Return the (x, y) coordinate for the center point of the cell that contains the specified text.  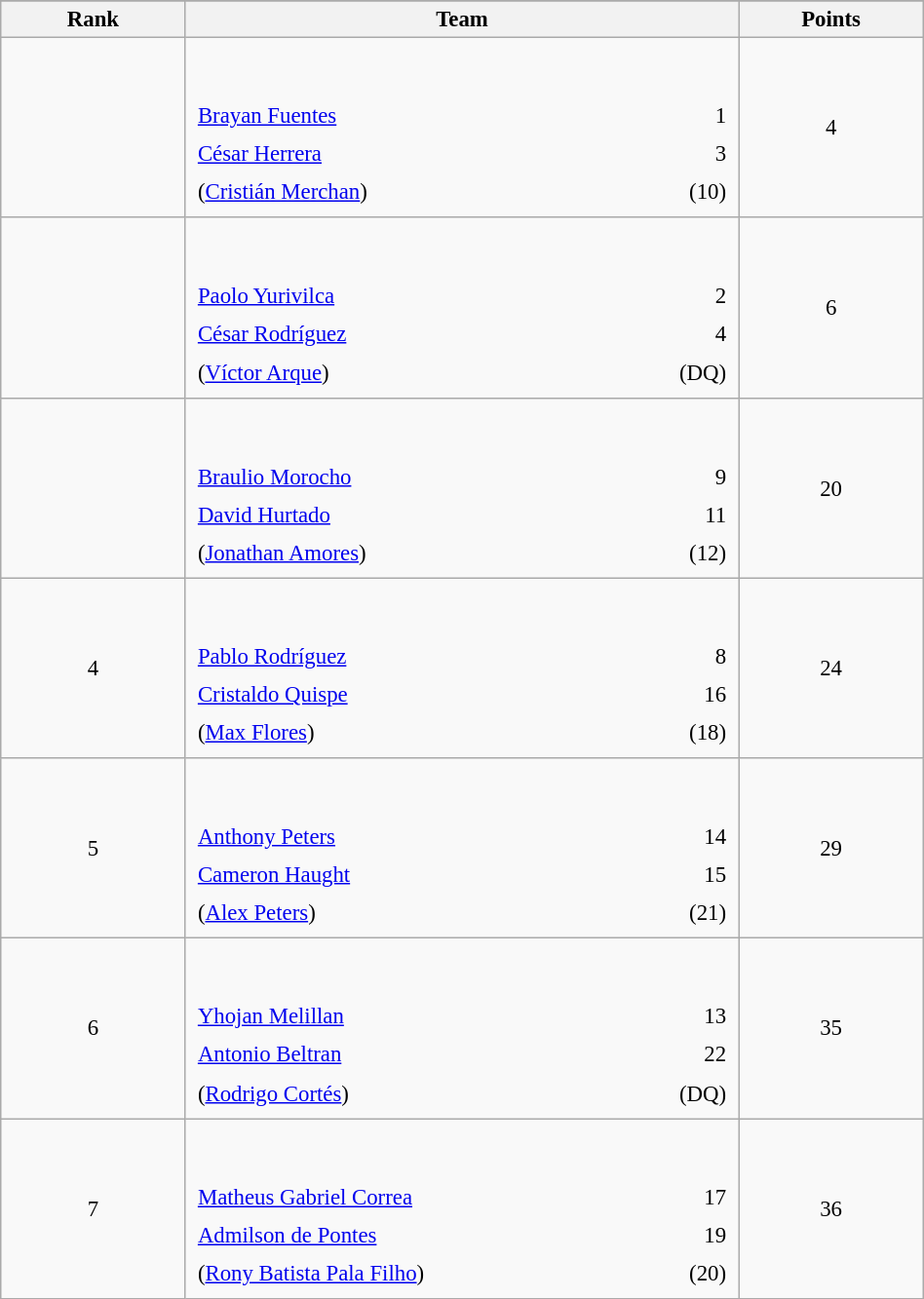
Braulio Morocho 9 David Hurtado 11 (Jonathan Amores) (12) (462, 487)
9 (676, 477)
35 (830, 1029)
(Jonathan Amores) (405, 553)
César Herrera (405, 154)
(Cristián Merchan) (405, 192)
(12) (676, 553)
24 (830, 669)
David Hurtado (405, 515)
(18) (671, 733)
Anthony Peters 14 Cameron Haught 15 (Alex Peters) (21) (462, 848)
(10) (676, 192)
(Víctor Arque) (390, 372)
Yhojan Melillan 13 Antonio Beltran 22 (Rodrigo Cortés) (DQ) (462, 1029)
Points (830, 19)
Paolo Yurivilca 2 César Rodríguez 4 (Víctor Arque) (DQ) (462, 308)
(20) (686, 1273)
20 (830, 487)
22 (662, 1054)
Pablo Rodríguez (400, 656)
Braulio Morocho (405, 477)
19 (686, 1235)
8 (671, 656)
36 (830, 1208)
7 (94, 1208)
Cristaldo Quispe (400, 695)
Matheus Gabriel Correa 17 Admilson de Pontes 19 (Rony Batista Pala Filho) (20) (462, 1208)
Yhojan Melillan (392, 1016)
Admilson de Pontes (417, 1235)
(Rodrigo Cortés) (392, 1092)
29 (830, 848)
3 (676, 154)
5 (94, 848)
(Alex Peters) (402, 913)
11 (676, 515)
14 (671, 836)
2 (661, 296)
15 (671, 874)
Rank (94, 19)
Paolo Yurivilca (390, 296)
Matheus Gabriel Correa (417, 1197)
16 (671, 695)
(21) (671, 913)
César Rodríguez (390, 334)
Team (462, 19)
Pablo Rodríguez 8 Cristaldo Quispe 16 (Max Flores) (18) (462, 669)
Brayan Fuentes 1 César Herrera 3 (Cristián Merchan) (10) (462, 129)
(Max Flores) (400, 733)
(Rony Batista Pala Filho) (417, 1273)
Cameron Haught (402, 874)
Anthony Peters (402, 836)
13 (662, 1016)
17 (686, 1197)
1 (676, 116)
Brayan Fuentes (405, 116)
Antonio Beltran (392, 1054)
